Return (x, y) of the center of cell containing provided text 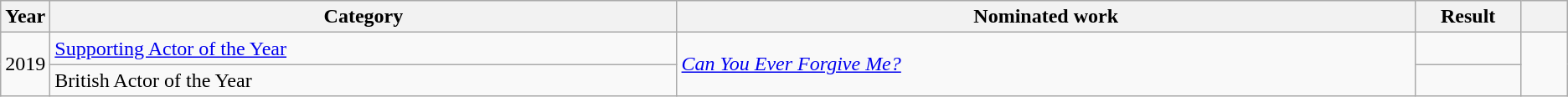
Nominated work (1045, 17)
Supporting Actor of the Year (364, 48)
2019 (25, 64)
Year (25, 17)
British Actor of the Year (364, 80)
Can You Ever Forgive Me? (1045, 64)
Result (1467, 17)
Category (364, 17)
